Identify which cell holds the provided text, then report its (x, y) central coordinate. 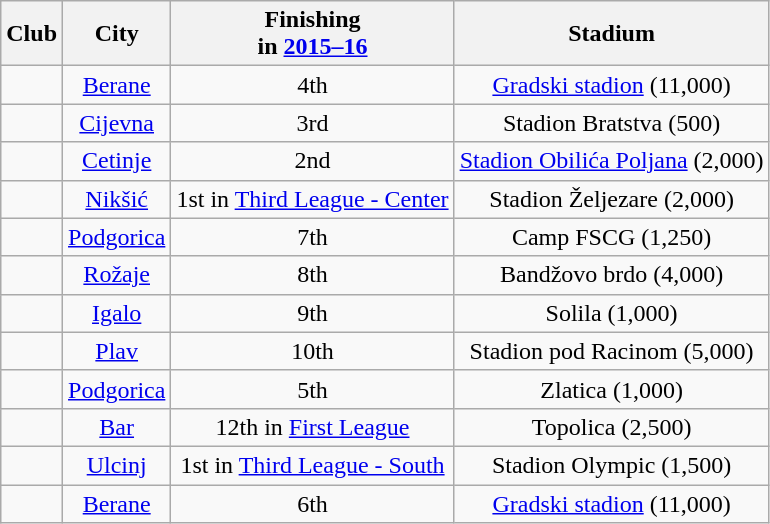
Igalo (117, 313)
Bar (117, 427)
Ulcinj (117, 465)
7th (312, 237)
1st in Third League - South (312, 465)
Stadion pod Racinom (5,000) (612, 351)
Stadion Olympic (1,500) (612, 465)
Plav (117, 351)
Rožaje (117, 275)
3rd (312, 123)
2nd (312, 161)
Stadion Željezare (2,000) (612, 199)
9th (312, 313)
4th (312, 85)
Club (32, 34)
1st in Third League - Center (312, 199)
8th (312, 275)
Topolica (2,500) (612, 427)
Bandžovo brdo (4,000) (612, 275)
6th (312, 503)
Nikšić (117, 199)
Stadion Bratstva (500) (612, 123)
City (117, 34)
12th in First League (312, 427)
Cijevna (117, 123)
Finishing in 2015–16 (312, 34)
Camp FSCG (1,250) (612, 237)
Cetinje (117, 161)
5th (312, 389)
Zlatica (1,000) (612, 389)
Stadion Obilića Poljana (2,000) (612, 161)
Stadium (612, 34)
10th (312, 351)
Solila (1,000) (612, 313)
